Find where the given text appears and provide that cell's center as (X, Y) coordinate. 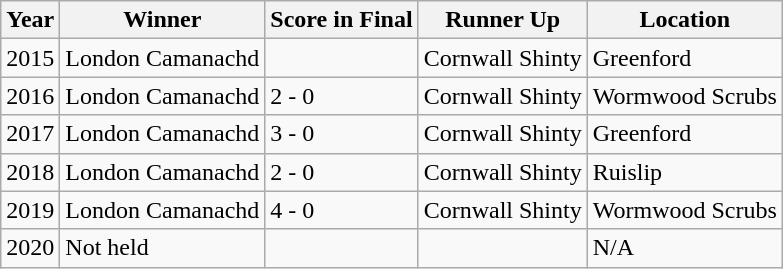
Score in Final (342, 20)
2017 (30, 134)
N/A (684, 248)
3 - 0 (342, 134)
2015 (30, 58)
4 - 0 (342, 210)
2019 (30, 210)
Ruislip (684, 172)
Year (30, 20)
Not held (162, 248)
Runner Up (502, 20)
Location (684, 20)
2018 (30, 172)
2020 (30, 248)
2016 (30, 96)
Winner (162, 20)
